Detect which cell encompasses the target text, then output its [X, Y] center coordinate. 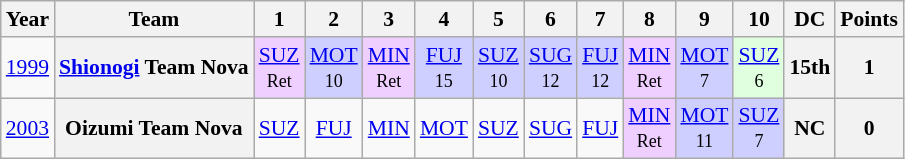
Shionogi Team Nova [154, 68]
SUG12 [550, 68]
MOT [444, 128]
7 [600, 19]
4 [444, 19]
8 [649, 19]
10 [758, 19]
5 [498, 19]
SUZ10 [498, 68]
6 [550, 19]
1999 [28, 68]
MOT11 [704, 128]
0 [869, 128]
2 [334, 19]
MOT7 [704, 68]
2003 [28, 128]
Points [869, 19]
MOT10 [334, 68]
Team [154, 19]
MIN [389, 128]
Oizumi Team Nova [154, 128]
FUJ12 [600, 68]
SUG [550, 128]
SUZ7 [758, 128]
DC [810, 19]
15th [810, 68]
9 [704, 19]
NC [810, 128]
FUJ15 [444, 68]
SUZ6 [758, 68]
SUZRet [280, 68]
3 [389, 19]
Year [28, 19]
